Locate the cell with the specified text and output its [X, Y] center coordinate. 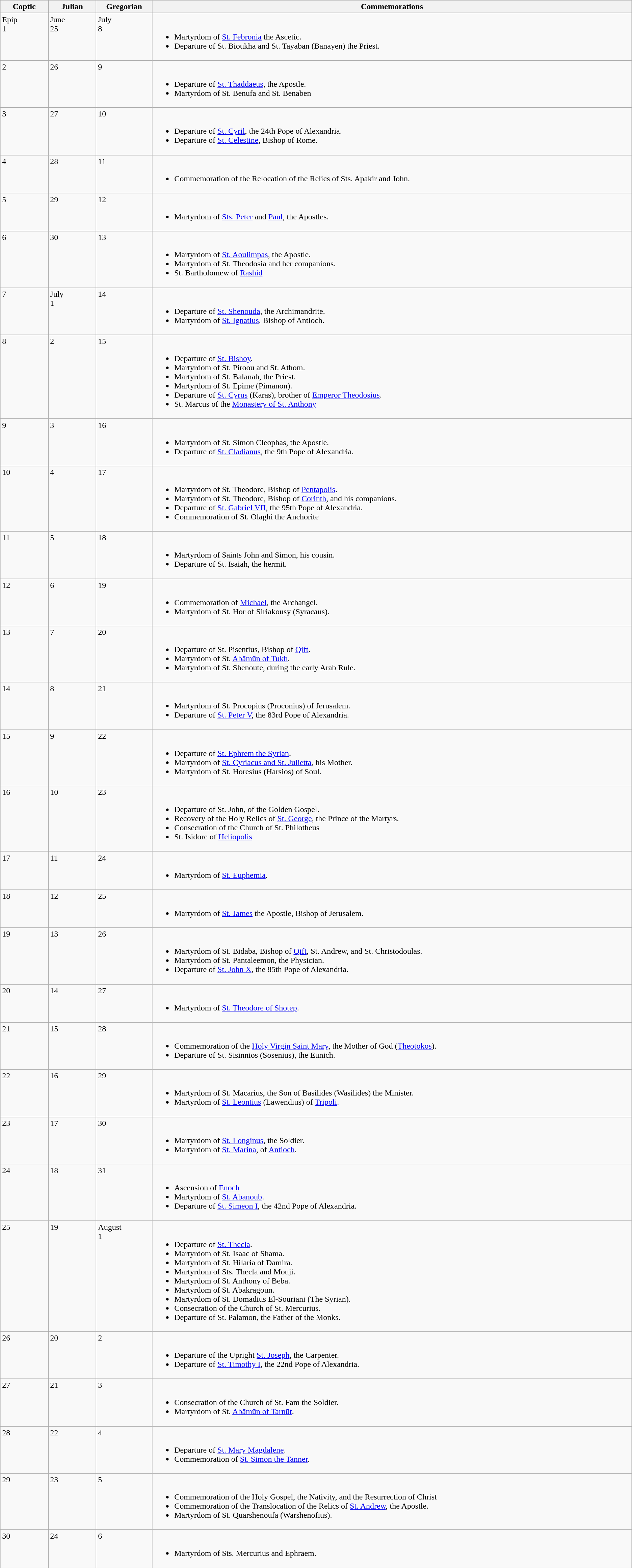
Departure of St. Mary Magdalene.Commemoration of St. Simon the Tanner. [392, 1450]
Commemorations [392, 7]
Gregorian [124, 7]
Departure of St. Ephrem the Syrian.Martyrdom of St. Cyriacus and St. Julietta, his Mother.Martyrdom of St. Horesius (Harsios) of Soul. [392, 758]
Martyrdom of St. Longinus, the Soldier.Martyrdom of St. Marina, of Antioch. [392, 1140]
August1 [124, 1276]
Martyrdom of St. Simon Cleophas, the Apostle.Departure of St. Cladianus, the 9th Pope of Alexandria. [392, 442]
Consecration of the Church of St. Fam the Soldier.Martyrdom of St. Abāmūn of Tarnūt. [392, 1402]
Commemoration of the Holy Virgin Saint Mary, the Mother of God (Theotokos).Departure of St. Sisinnios (Sosenius), the Eunich. [392, 1046]
Departure of the Upright St. Joseph, the Carpenter.Departure of St. Timothy I, the 22nd Pope of Alexandria. [392, 1355]
Martyrdom of St. Euphemia. [392, 871]
Epip1 [24, 37]
Martyrdom of St. Procopius (Proconius) of Jerusalem.Departure of St. Peter V, the 83rd Pope of Alexandria. [392, 706]
Departure of St. Shenouda, the Archimandrite.Martyrdom of St. Ignatius, Bishop of Antioch. [392, 311]
Martyrdom of Saints John and Simon, his cousin.Departure of St. Isaiah, the hermit. [392, 555]
Martyrdom of Sts. Peter and Paul, the Apostles. [392, 212]
Martyrdom of Sts. Mercurius and Ephraem. [392, 1549]
Martyrdom of St. Febronia the Ascetic.Departure of St. Bioukha and St. Tayaban (Banayen) the Priest. [392, 37]
July8 [124, 37]
Martyrdom of St. Theodore of Shotep. [392, 1003]
31 [124, 1192]
June25 [72, 37]
Departure of St. Pisentius, Bishop of Qift.Martyrdom of St. Abāmūn of Tukh.Martyrdom of St. Shenoute, during the early Arab Rule. [392, 654]
Julian [72, 7]
Martyrdom of St. Aoulimpas, the Apostle.Martyrdom of St. Theodosia and her companions.St. Bartholomew of Rashid [392, 259]
Martyrdom of St. James the Apostle, Bishop of Jerusalem. [392, 909]
July1 [72, 311]
Commemoration of Michael, the Archangel.Martyrdom of St. Hor of Siriakousy (Syracaus). [392, 602]
Departure of St. Thaddaeus, the Apostle.Martyrdom of St. Benufa and St. Benaben [392, 84]
Coptic [24, 7]
Ascension of EnochMartyrdom of St. Abanoub.Departure of St. Simeon I, the 42nd Pope of Alexandria. [392, 1192]
Martyrdom of St. Macarius, the Son of Basilides (Wasilides) the Minister.Martyrdom of St. Leontius (Lawendius) of Tripoli. [392, 1093]
Commemoration of the Relocation of the Relics of Sts. Apakir and John. [392, 174]
Departure of St. Cyril, the 24th Pope of Alexandria.Departure of St. Celestine, Bishop of Rome. [392, 131]
